Return (x, y) of the center of cell containing provided text 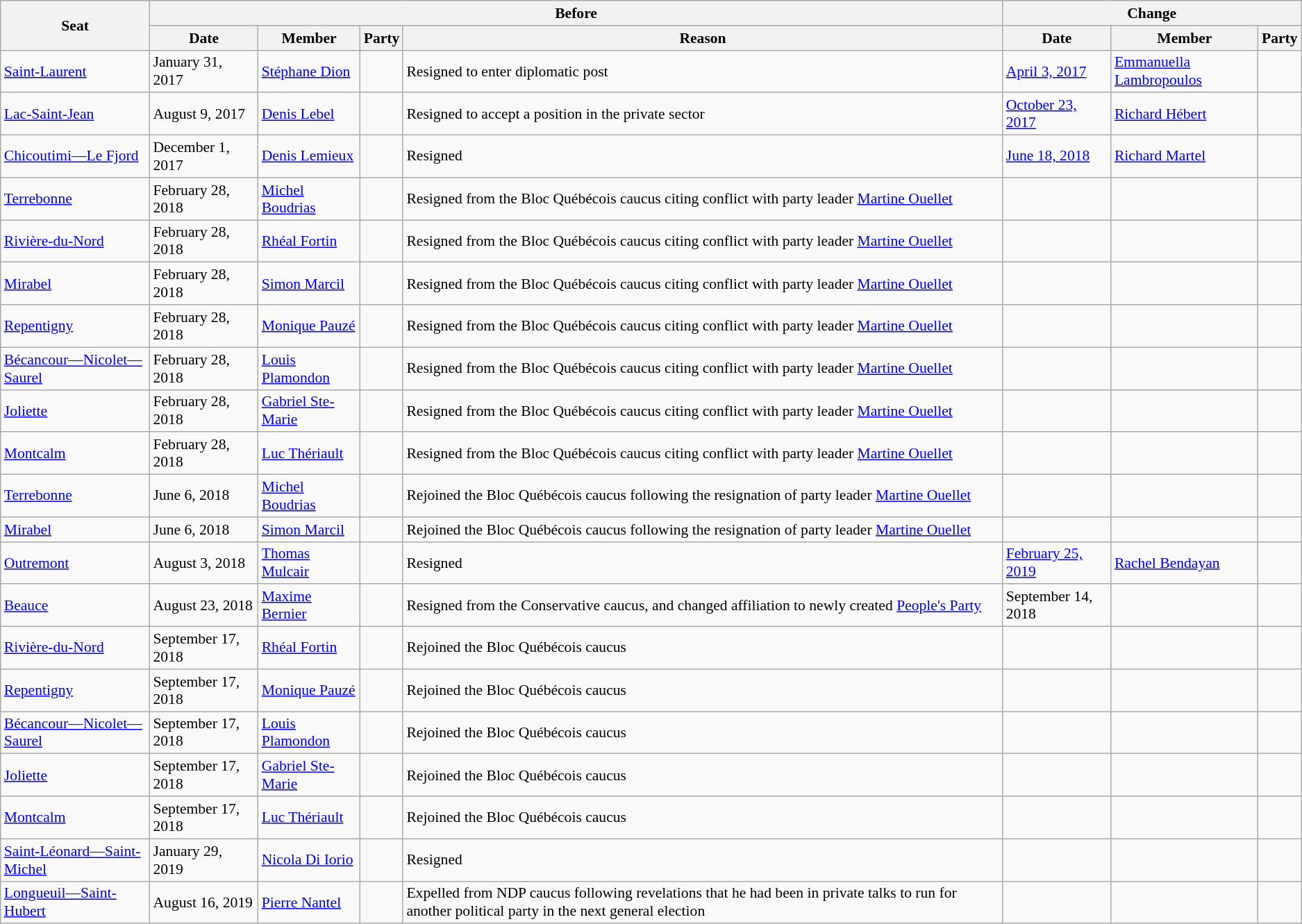
Chicoutimi—Le Fjord (75, 157)
February 25, 2019 (1057, 562)
January 31, 2017 (203, 71)
Change (1152, 13)
Expelled from NDP caucus following revelations that he had been in private talks to run for another political party in the next general election (703, 902)
Denis Lebel (310, 114)
Beauce (75, 605)
Saint-Laurent (75, 71)
September 14, 2018 (1057, 605)
Resigned from the Conservative caucus, and changed affiliation to newly created People's Party (703, 605)
Emmanuella Lambropoulos (1185, 71)
Before (576, 13)
Richard Hébert (1185, 114)
August 3, 2018 (203, 562)
Longueuil—Saint-Hubert (75, 902)
Saint-Léonard—Saint-Michel (75, 859)
Lac-Saint-Jean (75, 114)
Thomas Mulcair (310, 562)
October 23, 2017 (1057, 114)
Resigned to enter diplomatic post (703, 71)
June 18, 2018 (1057, 157)
January 29, 2019 (203, 859)
Stéphane Dion (310, 71)
August 9, 2017 (203, 114)
Rachel Bendayan (1185, 562)
Resigned to accept a position in the private sector (703, 114)
Outremont (75, 562)
August 23, 2018 (203, 605)
April 3, 2017 (1057, 71)
August 16, 2019 (203, 902)
Nicola Di Iorio (310, 859)
Richard Martel (1185, 157)
Pierre Nantel (310, 902)
Maxime Bernier (310, 605)
December 1, 2017 (203, 157)
Seat (75, 25)
Denis Lemieux (310, 157)
Reason (703, 38)
